From the cell containing the given text, extract its center point as (x, y) coordinate. 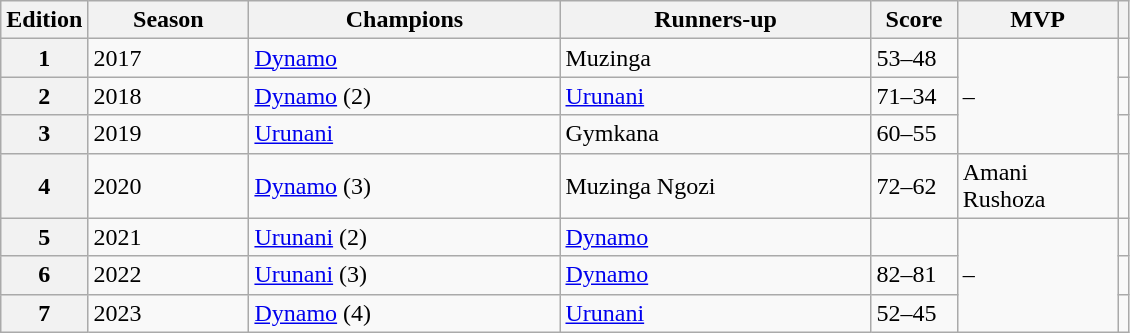
2019 (168, 134)
Dynamo (4) (404, 313)
Urunani (2) (404, 237)
2018 (168, 96)
71–34 (914, 96)
52–45 (914, 313)
72–62 (914, 186)
Season (168, 20)
Urunani (3) (404, 275)
Muzinga (716, 58)
Champions (404, 20)
Dynamo (2) (404, 96)
60–55 (914, 134)
4 (44, 186)
2022 (168, 275)
6 (44, 275)
2021 (168, 237)
Edition (44, 20)
82–81 (914, 275)
7 (44, 313)
5 (44, 237)
Dynamo (3) (404, 186)
2017 (168, 58)
2 (44, 96)
Gymkana (716, 134)
Runners-up (716, 20)
Muzinga Ngozi (716, 186)
MVP (1038, 20)
Score (914, 20)
53–48 (914, 58)
2023 (168, 313)
2020 (168, 186)
1 (44, 58)
3 (44, 134)
Amani Rushoza (1038, 186)
